Scan for the cell matching the given text and deliver its [X, Y] coordinate at center. 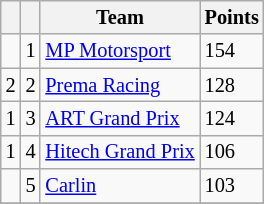
MP Motorsport [120, 51]
Team [120, 17]
3 [31, 118]
Prema Racing [120, 85]
Points [232, 17]
106 [232, 152]
Hitech Grand Prix [120, 152]
124 [232, 118]
4 [31, 152]
5 [31, 186]
103 [232, 186]
154 [232, 51]
Carlin [120, 186]
ART Grand Prix [120, 118]
128 [232, 85]
